Return [x, y] of the center of cell containing provided text 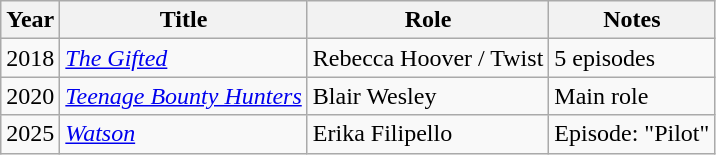
Role [428, 20]
2025 [30, 134]
Erika Filipello [428, 134]
Main role [632, 96]
Notes [632, 20]
2018 [30, 58]
Title [184, 20]
2020 [30, 96]
5 episodes [632, 58]
Blair Wesley [428, 96]
Watson [184, 134]
Year [30, 20]
Rebecca Hoover / Twist [428, 58]
Episode: "Pilot" [632, 134]
The Gifted [184, 58]
Teenage Bounty Hunters [184, 96]
